Capture the cell that displays the provided text and extract its [X, Y] central coordinate. 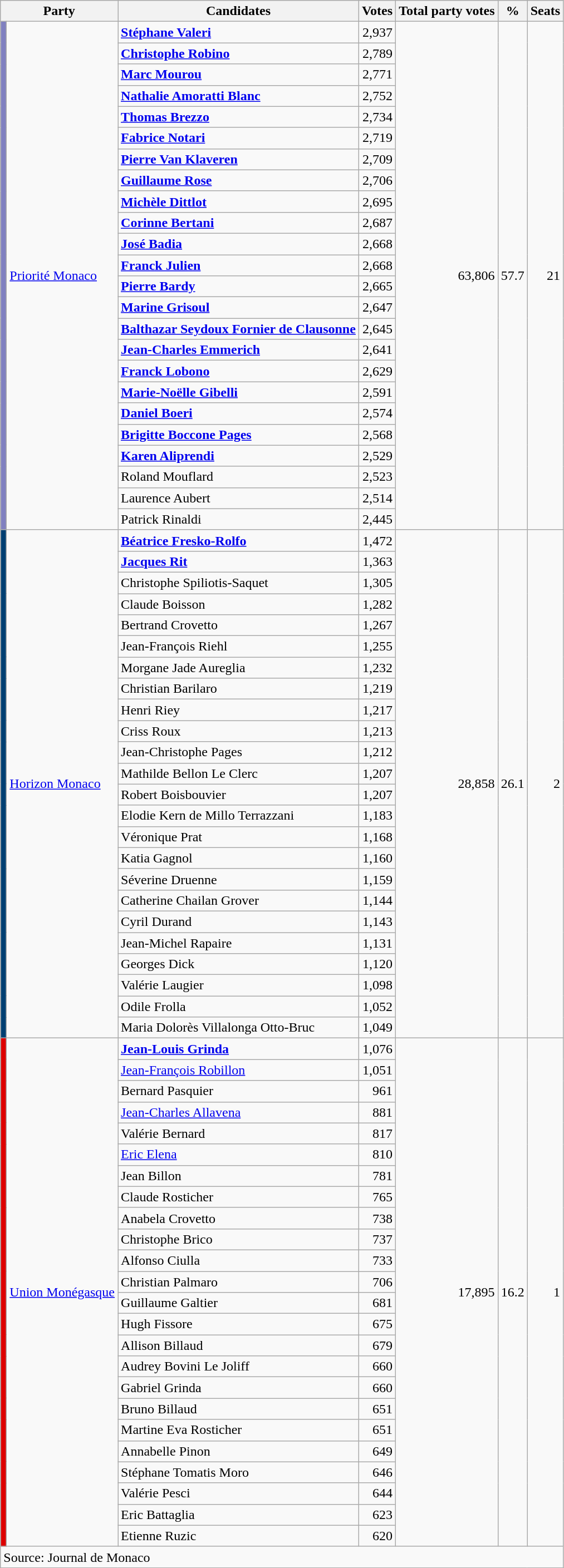
675 [377, 1324]
2,591 [377, 392]
733 [377, 1260]
Jean-Louis Grinda [238, 1049]
Claude Rosticher [238, 1197]
Pierre Bardy [238, 287]
Pierre Van Klaveren [238, 159]
Eric Battaglia [238, 1515]
% [512, 11]
1 [545, 1293]
Bruno Billaud [238, 1409]
2,574 [377, 413]
1,255 [377, 647]
José Badia [238, 244]
2,568 [377, 435]
Jacques Rit [238, 561]
Corinne Bertani [238, 223]
881 [377, 1112]
Michèle Dittlot [238, 201]
1,305 [377, 583]
2,647 [377, 308]
620 [377, 1536]
2,641 [377, 350]
Bertrand Crovetto [238, 625]
2,789 [377, 53]
1,160 [377, 858]
679 [377, 1345]
Nathalie Amoratti Blanc [238, 96]
Alfonso Ciulla [238, 1260]
Gabriel Grinda [238, 1388]
817 [377, 1133]
2,695 [377, 201]
1,051 [377, 1070]
Christophe Robino [238, 53]
Patrick Rinaldi [238, 519]
Fabrice Notari [238, 138]
21 [545, 276]
1,219 [377, 689]
17,895 [447, 1293]
Jean-Michel Rapaire [238, 943]
Brigitte Boccone Pages [238, 435]
2 [545, 784]
Maria Dolorès Villalonga Otto-Bruc [238, 1028]
Martine Eva Rosticher [238, 1430]
Robert Boisbouvier [238, 795]
Georges Dick [238, 964]
1,131 [377, 943]
765 [377, 1197]
Allison Billaud [238, 1345]
Party [59, 11]
Morgane Jade Aureglia [238, 668]
1,076 [377, 1049]
2,629 [377, 371]
1,168 [377, 837]
Jean-François Robillon [238, 1070]
28,858 [447, 784]
2,687 [377, 223]
Priorité Monaco [62, 276]
623 [377, 1515]
Valérie Laugier [238, 985]
Source: Journal de Monaco [282, 1557]
Marie-Noëlle Gibelli [238, 392]
2,706 [377, 180]
1,217 [377, 710]
1,363 [377, 561]
Seats [545, 11]
Katia Gagnol [238, 858]
2,445 [377, 519]
2,514 [377, 498]
Audrey Bovini Le Joliff [238, 1367]
Jean-Christophe Pages [238, 752]
Franck Lobono [238, 371]
Valérie Pesci [238, 1493]
1,472 [377, 540]
Horizon Monaco [62, 784]
2,771 [377, 75]
Hugh Fissore [238, 1324]
Jean-François Riehl [238, 647]
2,665 [377, 287]
Jean-Charles Emmerich [238, 350]
1,049 [377, 1028]
1,213 [377, 731]
Christian Palmaro [238, 1281]
Eric Elena [238, 1155]
Elodie Kern de Millo Terrazzani [238, 816]
Marc Mourou [238, 75]
Daniel Boeri [238, 413]
961 [377, 1091]
Annabelle Pinon [238, 1451]
Balthazar Seydoux Fornier de Clausonne [238, 329]
1,267 [377, 625]
Catherine Chailan Grover [238, 900]
2,937 [377, 32]
1,120 [377, 964]
1,144 [377, 900]
Roland Mouflard [238, 477]
1,232 [377, 668]
Odile Frolla [238, 1007]
Marine Grisoul [238, 308]
Stéphane Valeri [238, 32]
Bernard Pasquier [238, 1091]
Franck Julien [238, 265]
63,806 [447, 276]
Christophe Spiliotis-Saquet [238, 583]
Henri Riey [238, 710]
1,143 [377, 921]
2,523 [377, 477]
Criss Roux [238, 731]
Mathilde Bellon Le Clerc [238, 773]
Guillaume Rose [238, 180]
2,645 [377, 329]
1,183 [377, 816]
Véronique Prat [238, 837]
57.7 [512, 276]
649 [377, 1451]
1,159 [377, 879]
1,052 [377, 1007]
681 [377, 1303]
Stéphane Tomatis Moro [238, 1472]
Candidates [238, 11]
2,734 [377, 117]
Séverine Druenne [238, 879]
2,709 [377, 159]
Claude Boisson [238, 604]
Jean-Charles Allavena [238, 1112]
1,098 [377, 985]
Anabela Crovetto [238, 1218]
Etienne Ruzic [238, 1536]
781 [377, 1176]
Christian Barilaro [238, 689]
Karen Aliprendi [238, 456]
2,752 [377, 96]
Union Monégasque [62, 1293]
Total party votes [447, 11]
Cyril Durand [238, 921]
Béatrice Fresko-Rolfo [238, 540]
Jean Billon [238, 1176]
2,529 [377, 456]
Valérie Bernard [238, 1133]
644 [377, 1493]
Christophe Brico [238, 1239]
16.2 [512, 1293]
Thomas Brezzo [238, 117]
26.1 [512, 784]
Votes [377, 11]
1,212 [377, 752]
Laurence Aubert [238, 498]
1,282 [377, 604]
Guillaume Galtier [238, 1303]
810 [377, 1155]
737 [377, 1239]
706 [377, 1281]
646 [377, 1472]
2,719 [377, 138]
738 [377, 1218]
